Return the (X, Y) coordinate for the center point of the cell that contains the specified text.  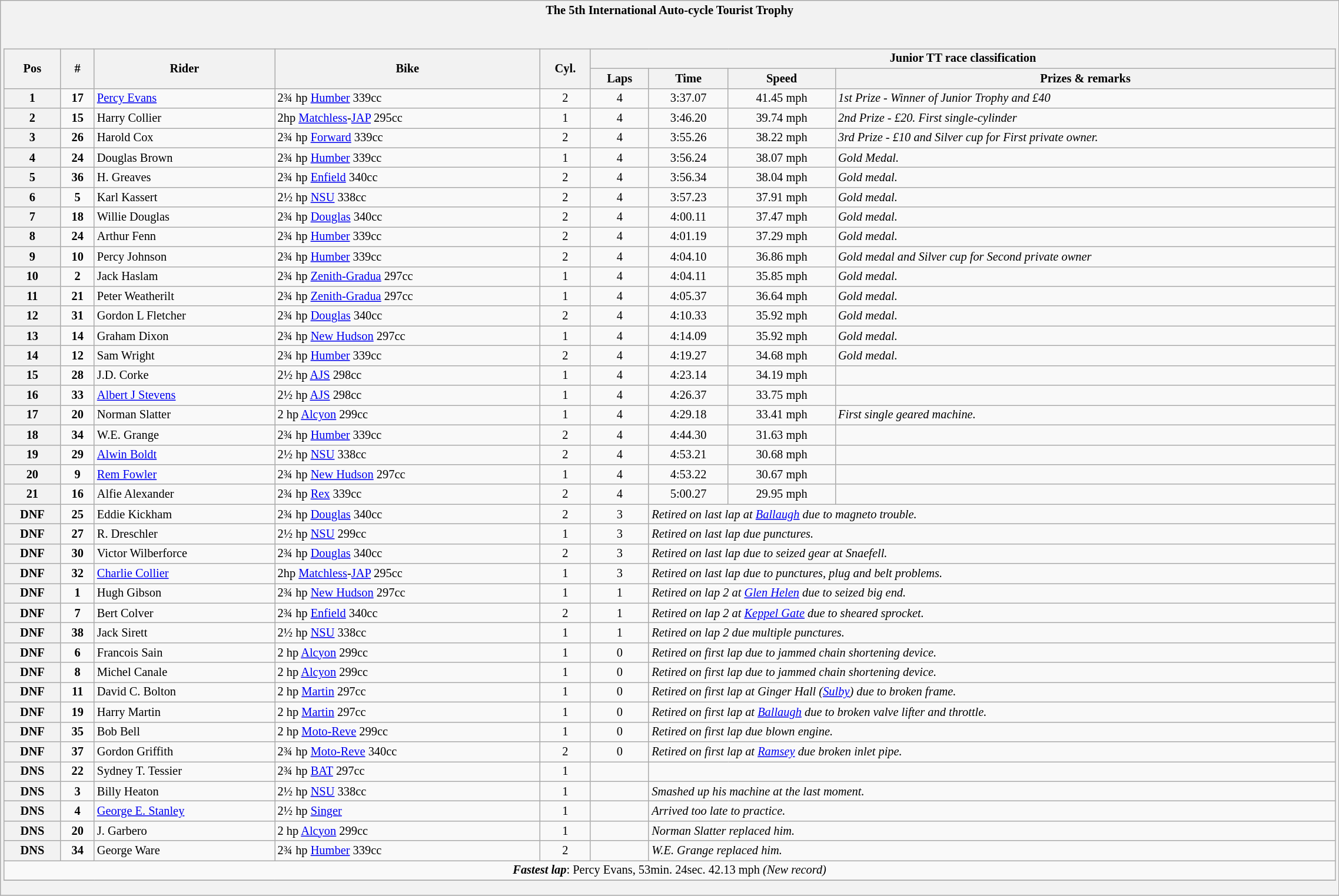
4:00.11 (688, 217)
Hugh Gibson (185, 593)
32 (78, 574)
Speed (782, 78)
Retired on first lap at Ramsey due broken inlet pipe. (992, 751)
3:57.23 (688, 197)
4:26.37 (688, 395)
W.E. Grange replaced him. (992, 851)
22 (78, 771)
4:19.27 (688, 355)
Retired on first lap due blown engine. (992, 732)
Arrived too late to practice. (992, 811)
4:05.37 (688, 296)
Junior TT race classification (963, 58)
37.47 mph (782, 217)
33.75 mph (782, 395)
38 (78, 632)
Smashed up his machine at the last moment. (992, 791)
29 (78, 455)
Gold medal and Silver cup for Second private owner (1085, 257)
Laps (619, 78)
34.19 mph (782, 375)
28 (78, 375)
Karl Kassert (185, 197)
4:53.21 (688, 455)
38.04 mph (782, 177)
2½ hp Singer (407, 811)
2¾ hp Moto-Reve 340cc (407, 751)
4:14.09 (688, 336)
Rider (185, 68)
2¾ hp BAT 297cc (407, 771)
38.22 mph (782, 138)
Retired on lap 2 at Glen Helen due to seized big end. (992, 593)
Norman Slatter (185, 415)
Jack Sirett (185, 632)
4:04.11 (688, 277)
36.86 mph (782, 257)
Time (688, 78)
1st Prize - Winner of Junior Trophy and £40 (1085, 98)
Pos (32, 68)
Willie Douglas (185, 217)
Billy Heaton (185, 791)
13 (32, 336)
Peter Weatherilt (185, 296)
Cyl. (565, 68)
3:46.20 (688, 118)
31 (78, 316)
Retired on first lap at Ballaugh due to broken valve lifter and throttle. (992, 712)
Retired on lap 2 due multiple punctures. (992, 632)
W.E. Grange (185, 435)
3:55.26 (688, 138)
Graham Dixon (185, 336)
4:23.14 (688, 375)
Retired on lap 2 at Keppel Gate due to sheared sprocket. (992, 613)
George Ware (185, 851)
2¾ hp Forward 339cc (407, 138)
36 (78, 177)
37.91 mph (782, 197)
H. Greaves (185, 177)
2½ hp NSU 299cc (407, 534)
2 hp Moto-Reve 299cc (407, 732)
25 (78, 514)
Jack Haslam (185, 277)
Alfie Alexander (185, 494)
Michel Canale (185, 672)
Gordon Griffith (185, 751)
33 (78, 395)
3:56.34 (688, 177)
Bob Bell (185, 732)
Francois Sain (185, 652)
Fastest lap: Percy Evans, 53min. 24sec. 42.13 mph (New record) (670, 870)
Retired on last lap due to punctures, plug and belt problems. (992, 574)
Percy Evans (185, 98)
George E. Stanley (185, 811)
31.63 mph (782, 435)
J.D. Corke (185, 375)
Arthur Fenn (185, 237)
Sam Wright (185, 355)
4:10.33 (688, 316)
Retired on first lap at Ginger Hall (Sulby) due to broken frame. (992, 692)
37.29 mph (782, 237)
33.41 mph (782, 415)
26 (78, 138)
4:01.19 (688, 237)
30.68 mph (782, 455)
Rem Fowler (185, 474)
Sydney T. Tessier (185, 771)
39.74 mph (782, 118)
3:37.07 (688, 98)
3rd Prize - £10 and Silver cup for First private owner. (1085, 138)
Percy Johnson (185, 257)
37 (78, 751)
Alwin Boldt (185, 455)
Norman Slatter replaced him. (992, 831)
J. Garbero (185, 831)
Albert J Stevens (185, 395)
# (78, 68)
Bike (407, 68)
4:44.30 (688, 435)
2¾ hp Rex 339cc (407, 494)
36.64 mph (782, 296)
4:53.22 (688, 474)
2nd Prize - £20. First single-cylinder (1085, 118)
Gold Medal. (1085, 158)
38.07 mph (782, 158)
4:29.18 (688, 415)
Harry Collier (185, 118)
Victor Wilberforce (185, 554)
Harry Martin (185, 712)
Prizes & remarks (1085, 78)
5:00.27 (688, 494)
35.85 mph (782, 277)
41.45 mph (782, 98)
Harold Cox (185, 138)
Douglas Brown (185, 158)
Bert Colver (185, 613)
30.67 mph (782, 474)
Retired on last lap due punctures. (992, 534)
Gordon L Fletcher (185, 316)
4:04.10 (688, 257)
3:56.24 (688, 158)
David C. Bolton (185, 692)
The 5th International Auto-cycle Tourist Trophy (670, 9)
Charlie Collier (185, 574)
Retired on last lap due to seized gear at Snaefell. (992, 554)
27 (78, 534)
35 (78, 732)
34.68 mph (782, 355)
30 (78, 554)
First single geared machine. (1085, 415)
R. Dreschler (185, 534)
Retired on last lap at Ballaugh due to magneto trouble. (992, 514)
29.95 mph (782, 494)
Eddie Kickham (185, 514)
